Provide the [X, Y] coordinate of the cell's center where the given text is located.  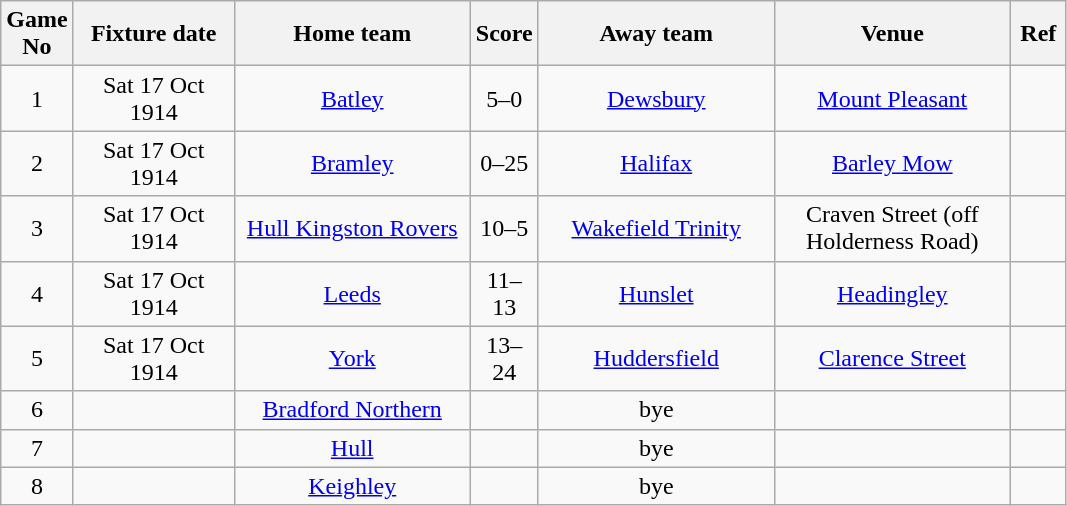
Headingley [892, 294]
Clarence Street [892, 358]
Ref [1038, 34]
Home team [352, 34]
Dewsbury [656, 98]
Away team [656, 34]
4 [37, 294]
Hunslet [656, 294]
York [352, 358]
3 [37, 228]
Wakefield Trinity [656, 228]
Hull [352, 448]
1 [37, 98]
10–5 [504, 228]
5–0 [504, 98]
11–13 [504, 294]
13–24 [504, 358]
Bramley [352, 164]
7 [37, 448]
Barley Mow [892, 164]
Batley [352, 98]
Halifax [656, 164]
5 [37, 358]
8 [37, 486]
Score [504, 34]
Game No [37, 34]
6 [37, 410]
Huddersfield [656, 358]
Venue [892, 34]
Fixture date [154, 34]
Craven Street (off Holderness Road) [892, 228]
Keighley [352, 486]
Bradford Northern [352, 410]
Hull Kingston Rovers [352, 228]
0–25 [504, 164]
Mount Pleasant [892, 98]
2 [37, 164]
Leeds [352, 294]
